Return the [X, Y] coordinate for the center point of the cell that contains the specified text.  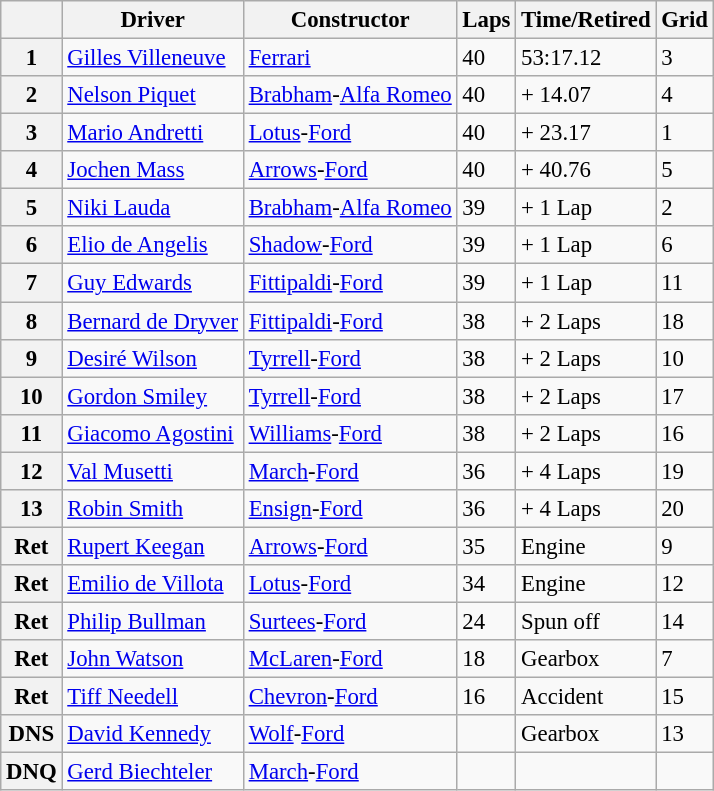
Williams-Ford [350, 433]
McLaren-Ford [350, 659]
Emilio de Villota [152, 584]
+ 14.07 [586, 95]
24 [486, 621]
Elio de Angelis [152, 245]
19 [684, 471]
DNQ [32, 772]
14 [684, 621]
Ferrari [350, 58]
Spun off [586, 621]
Laps [486, 20]
+ 40.76 [586, 170]
Desiré Wilson [152, 358]
Rupert Keegan [152, 546]
Robin Smith [152, 509]
Tiff Needell [152, 697]
Guy Edwards [152, 283]
John Watson [152, 659]
Jochen Mass [152, 170]
17 [684, 396]
Accident [586, 697]
David Kennedy [152, 734]
DNS [32, 734]
Chevron-Ford [350, 697]
Surtees-Ford [350, 621]
34 [486, 584]
Grid [684, 20]
20 [684, 509]
Wolf-Ford [350, 734]
8 [32, 321]
Gordon Smiley [152, 396]
Val Musetti [152, 471]
Mario Andretti [152, 133]
Gilles Villeneuve [152, 58]
15 [684, 697]
Ensign-Ford [350, 509]
Philip Bullman [152, 621]
Time/Retired [586, 20]
Niki Lauda [152, 208]
Driver [152, 20]
Nelson Piquet [152, 95]
Constructor [350, 20]
53:17.12 [586, 58]
Giacomo Agostini [152, 433]
Shadow-Ford [350, 245]
Gerd Biechteler [152, 772]
35 [486, 546]
Bernard de Dryver [152, 321]
+ 23.17 [586, 133]
